Detect which cell encompasses the target text, then output its (x, y) center coordinate. 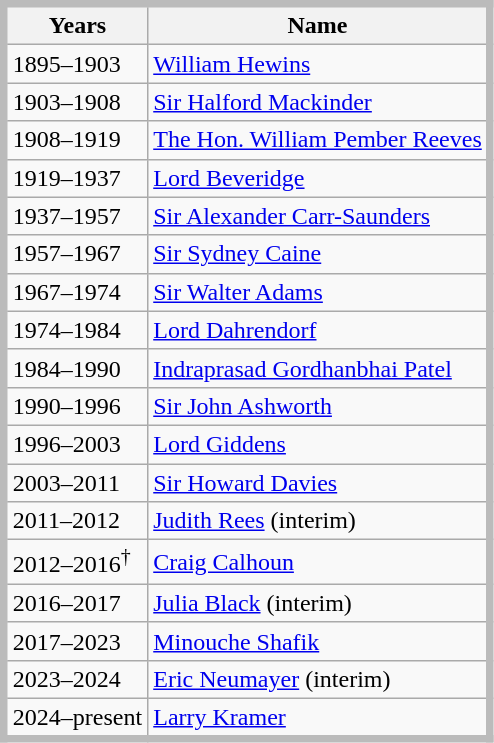
Sir Alexander Carr-Saunders (320, 216)
1903–1908 (76, 102)
1996–2003 (76, 445)
Craig Calhoun (320, 562)
2016–2017 (76, 604)
Lord Beveridge (320, 178)
2012–2016† (76, 562)
1937–1957 (76, 216)
Sir John Ashworth (320, 407)
Lord Giddens (320, 445)
Sir Sydney Caine (320, 254)
1919–1937 (76, 178)
Years (76, 24)
Judith Rees (interim) (320, 521)
1990–1996 (76, 407)
1967–1974 (76, 293)
1974–1984 (76, 331)
The Hon. William Pember Reeves (320, 140)
1984–1990 (76, 369)
2024–present (76, 720)
Name (320, 24)
2003–2011 (76, 483)
Julia Black (interim) (320, 604)
Larry Kramer (320, 720)
1957–1967 (76, 254)
Sir Howard Davies (320, 483)
Minouche Shafik (320, 642)
1908–1919 (76, 140)
1895–1903 (76, 64)
Eric Neumayer (interim) (320, 680)
William Hewins (320, 64)
Lord Dahrendorf (320, 331)
2017–2023 (76, 642)
2023–2024 (76, 680)
2011–2012 (76, 521)
Sir Halford Mackinder (320, 102)
Sir Walter Adams (320, 293)
Indraprasad Gordhanbhai Patel (320, 369)
